Search for the cell housing the specified text and yield its (x, y) center coordinate. 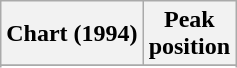
Chart (1994) (72, 34)
Peakposition (189, 34)
